Capture the cell that displays the provided text and extract its [X, Y] central coordinate. 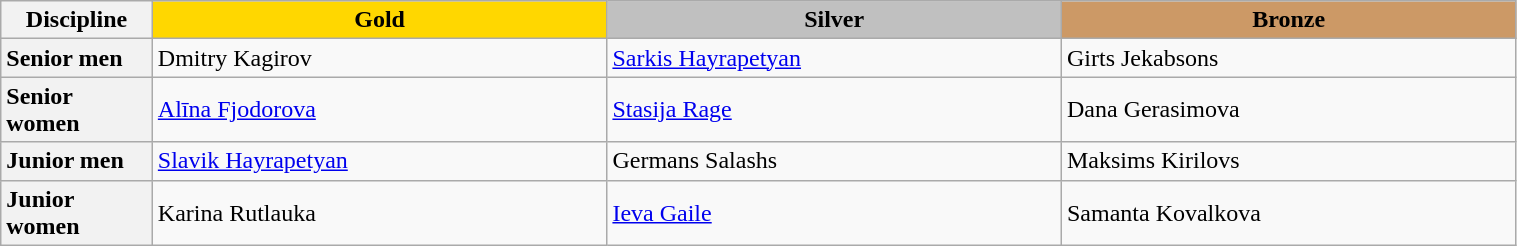
Dana Gerasimova [1288, 110]
Junior men [77, 161]
Girts Jekabsons [1288, 58]
Maksims Kirilovs [1288, 161]
Dmitry Kagirov [380, 58]
Senior men [77, 58]
Samanta Kovalkova [1288, 212]
Ieva Gaile [834, 212]
Discipline [77, 20]
Silver [834, 20]
Stasija Rage [834, 110]
Slavik Hayrapetyan [380, 161]
Junior women [77, 212]
Karina Rutlauka [380, 212]
Alīna Fjodorova [380, 110]
Sarkis Hayrapetyan [834, 58]
Gold [380, 20]
Senior women [77, 110]
Bronze [1288, 20]
Germans Salashs [834, 161]
